Provide the (x, y) coordinate of the cell's center where the given text is located.  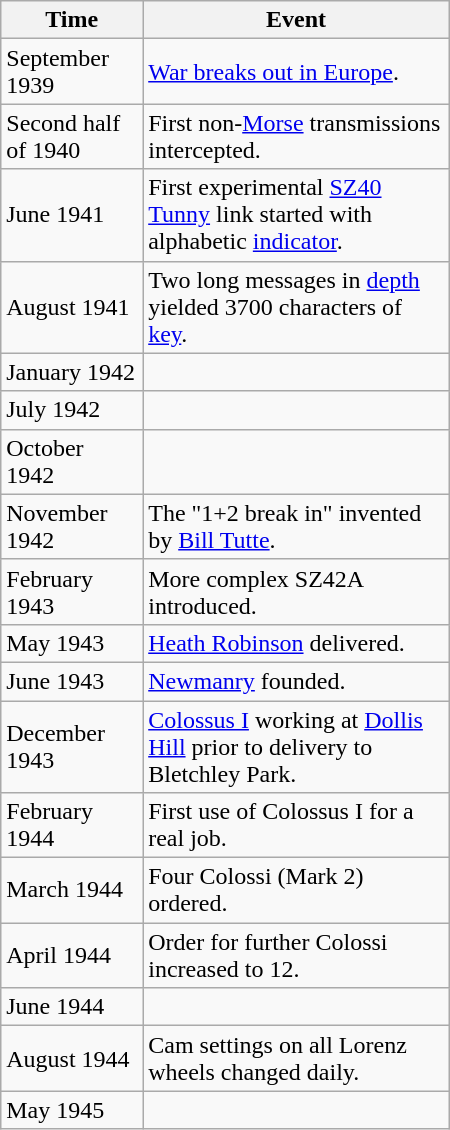
December 1943 (72, 746)
June 1941 (72, 215)
July 1942 (72, 410)
June 1943 (72, 681)
August 1941 (72, 307)
February 1944 (72, 826)
October 1942 (72, 462)
First use of Colossus I for a real job. (296, 826)
First non-Morse transmissions intercepted. (296, 136)
War breaks out in Europe. (296, 72)
Heath Robinson delivered. (296, 643)
The "1+2 break in" invented by Bill Tutte. (296, 526)
January 1942 (72, 372)
August 1944 (72, 1058)
April 1944 (72, 956)
Newmanry founded. (296, 681)
Second half of 1940 (72, 136)
Two long messages in depth yielded 3700 characters of key. (296, 307)
More complex SZ42A introduced. (296, 592)
May 1945 (72, 1110)
Order for further Colossi increased to 12. (296, 956)
Time (72, 20)
Colossus I working at Dollis Hill prior to delivery to Bletchley Park. (296, 746)
Four Colossi (Mark 2) ordered. (296, 890)
September 1939 (72, 72)
November 1942 (72, 526)
June 1944 (72, 1007)
Cam settings on all Lorenz wheels changed daily. (296, 1058)
March 1944 (72, 890)
February 1943 (72, 592)
May 1943 (72, 643)
Event (296, 20)
First experimental SZ40 Tunny link started with alphabetic indicator. (296, 215)
